Pinpoint the cell where the given text exists, returning its [X, Y] midpoint coordinate. 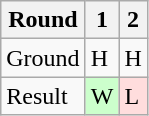
Round [43, 20]
L [133, 96]
Result [43, 96]
1 [102, 20]
W [102, 96]
Ground [43, 58]
2 [133, 20]
